Capture the cell that displays the provided text and extract its [x, y] central coordinate. 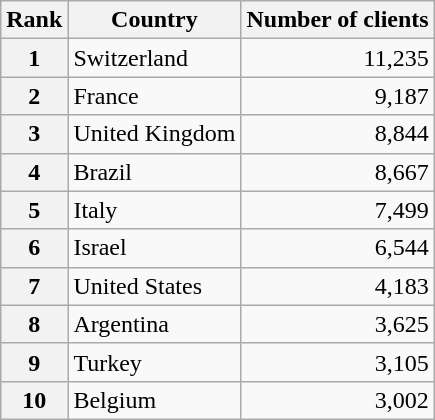
8,844 [338, 134]
7,499 [338, 210]
Brazil [154, 172]
France [154, 96]
1 [34, 58]
Argentina [154, 324]
4,183 [338, 286]
United Kingdom [154, 134]
10 [34, 400]
9 [34, 362]
8 [34, 324]
3,625 [338, 324]
Belgium [154, 400]
Switzerland [154, 58]
Italy [154, 210]
11,235 [338, 58]
7 [34, 286]
3,002 [338, 400]
United States [154, 286]
8,667 [338, 172]
3 [34, 134]
3,105 [338, 362]
Turkey [154, 362]
Country [154, 20]
Number of clients [338, 20]
Israel [154, 248]
5 [34, 210]
9,187 [338, 96]
Rank [34, 20]
6 [34, 248]
4 [34, 172]
2 [34, 96]
6,544 [338, 248]
